Scan for the cell matching the given text and deliver its (x, y) coordinate at center. 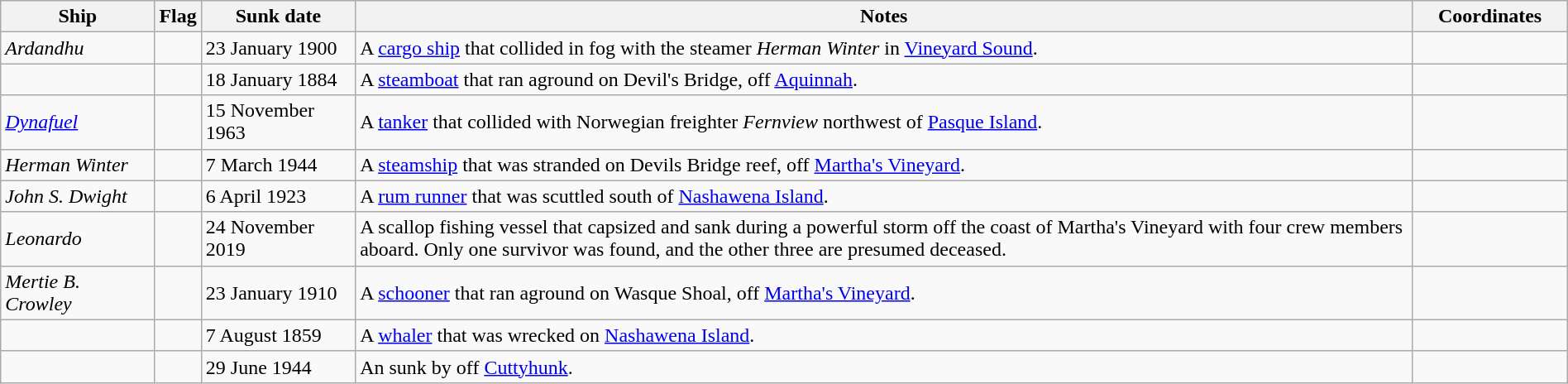
A schooner that ran aground on Wasque Shoal, off Martha's Vineyard. (884, 293)
Coordinates (1490, 17)
A steamboat that ran aground on Devil's Bridge, off Aquinnah. (884, 79)
A steamship that was stranded on Devils Bridge reef, off Martha's Vineyard. (884, 165)
A tanker that collided with Norwegian freighter Fernview northwest of Pasque Island. (884, 122)
Flag (178, 17)
7 March 1944 (278, 165)
Mertie B. Crowley (78, 293)
23 January 1900 (278, 48)
Notes (884, 17)
18 January 1884 (278, 79)
24 November 2019 (278, 238)
A rum runner that was scuttled south of Nashawena Island. (884, 196)
29 June 1944 (278, 367)
Herman Winter (78, 165)
Dynafuel (78, 122)
6 April 1923 (278, 196)
A cargo ship that collided in fog with the steamer Herman Winter in Vineyard Sound. (884, 48)
15 November 1963 (278, 122)
7 August 1859 (278, 335)
Ardandhu (78, 48)
23 January 1910 (278, 293)
Sunk date (278, 17)
A whaler that was wrecked on Nashawena Island. (884, 335)
An sunk by off Cuttyhunk. (884, 367)
John S. Dwight (78, 196)
Leonardo (78, 238)
Ship (78, 17)
